Return [X, Y] of the center of cell containing provided text 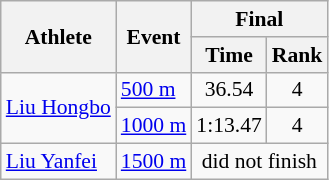
Liu Yanfei [58, 162]
1000 m [154, 126]
Liu Hongbo [58, 108]
did not finish [259, 162]
1500 m [154, 162]
Event [154, 36]
36.54 [228, 90]
1:13.47 [228, 126]
Time [228, 55]
Athlete [58, 36]
500 m [154, 90]
Final [259, 19]
Rank [298, 55]
